Provide the [X, Y] coordinate of the cell's center where the given text is located.  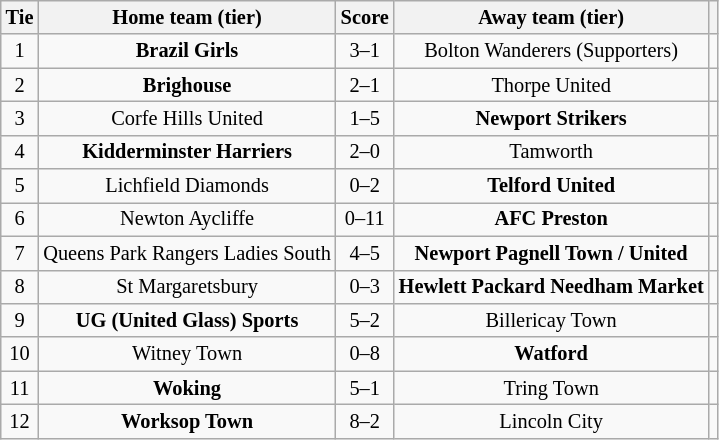
5 [20, 186]
10 [20, 354]
Away team (tier) [552, 17]
8 [20, 287]
4 [20, 152]
Score [365, 17]
2–1 [365, 85]
Brazil Girls [186, 51]
Kidderminster Harriers [186, 152]
8–2 [365, 421]
Thorpe United [552, 85]
7 [20, 253]
Corfe Hills United [186, 118]
12 [20, 421]
Lichfield Diamonds [186, 186]
Worksop Town [186, 421]
2 [20, 85]
Newport Pagnell Town / United [552, 253]
3–1 [365, 51]
Hewlett Packard Needham Market [552, 287]
St Margaretsbury [186, 287]
4–5 [365, 253]
Brighouse [186, 85]
Lincoln City [552, 421]
2–0 [365, 152]
Home team (tier) [186, 17]
Telford United [552, 186]
Tring Town [552, 388]
Billericay Town [552, 320]
Newton Aycliffe [186, 219]
5–1 [365, 388]
Woking [186, 388]
0–3 [365, 287]
0–2 [365, 186]
9 [20, 320]
UG (United Glass) Sports [186, 320]
Newport Strikers [552, 118]
AFC Preston [552, 219]
Tie [20, 17]
Bolton Wanderers (Supporters) [552, 51]
Queens Park Rangers Ladies South [186, 253]
Tamworth [552, 152]
5–2 [365, 320]
Watford [552, 354]
11 [20, 388]
Witney Town [186, 354]
6 [20, 219]
0–11 [365, 219]
3 [20, 118]
1–5 [365, 118]
0–8 [365, 354]
1 [20, 51]
